Capture the cell that displays the provided text and extract its [X, Y] central coordinate. 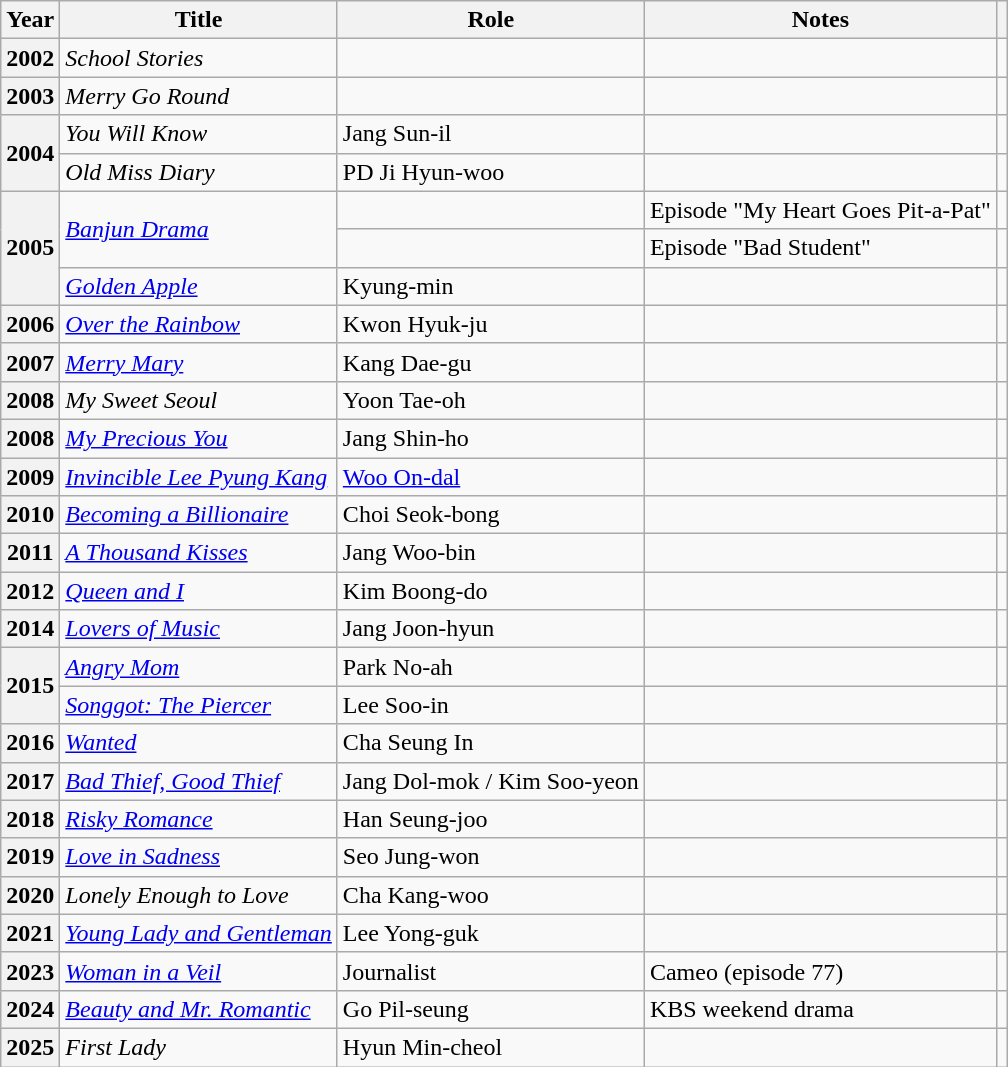
Lovers of Music [199, 629]
KBS weekend drama [820, 1009]
2018 [30, 819]
Over the Rainbow [199, 324]
First Lady [199, 1047]
Angry Mom [199, 667]
Queen and I [199, 591]
Songgot: The Piercer [199, 705]
2014 [30, 629]
2016 [30, 743]
Cha Kang-woo [490, 895]
Hyun Min-cheol [490, 1047]
2025 [30, 1047]
Invincible Lee Pyung Kang [199, 477]
2007 [30, 362]
School Stories [199, 58]
2004 [30, 153]
2010 [30, 515]
Young Lady and Gentleman [199, 933]
Kim Boong-do [490, 591]
Risky Romance [199, 819]
Wanted [199, 743]
Kwon Hyuk-ju [490, 324]
2006 [30, 324]
2017 [30, 781]
Yoon Tae-oh [490, 400]
2021 [30, 933]
2002 [30, 58]
Jang Shin-ho [490, 438]
My Sweet Seoul [199, 400]
Episode "My Heart Goes Pit-a-Pat" [820, 210]
2023 [30, 971]
Role [490, 20]
Episode "Bad Student" [820, 248]
Notes [820, 20]
Year [30, 20]
2009 [30, 477]
Lee Soo-in [490, 705]
2003 [30, 96]
Cameo (episode 77) [820, 971]
Kang Dae-gu [490, 362]
Title [199, 20]
Lee Yong-guk [490, 933]
Love in Sadness [199, 857]
Jang Sun-il [490, 134]
Jang Dol-mok / Kim Soo-yeon [490, 781]
2024 [30, 1009]
Choi Seok-bong [490, 515]
Han Seung-joo [490, 819]
Merry Mary [199, 362]
2015 [30, 686]
Woman in a Veil [199, 971]
My Precious You [199, 438]
Beauty and Mr. Romantic [199, 1009]
You Will Know [199, 134]
Cha Seung In [490, 743]
Golden Apple [199, 286]
2012 [30, 591]
2005 [30, 248]
Jang Joon-hyun [490, 629]
Jang Woo-bin [490, 553]
Kyung-min [490, 286]
2020 [30, 895]
2019 [30, 857]
Park No-ah [490, 667]
Lonely Enough to Love [199, 895]
Bad Thief, Good Thief [199, 781]
A Thousand Kisses [199, 553]
PD Ji Hyun-woo [490, 172]
Woo On-dal [490, 477]
Becoming a Billionaire [199, 515]
Seo Jung-won [490, 857]
Old Miss Diary [199, 172]
2011 [30, 553]
Journalist [490, 971]
Merry Go Round [199, 96]
Banjun Drama [199, 229]
Go Pil-seung [490, 1009]
